Pinpoint the cell where the given text exists, returning its [X, Y] midpoint coordinate. 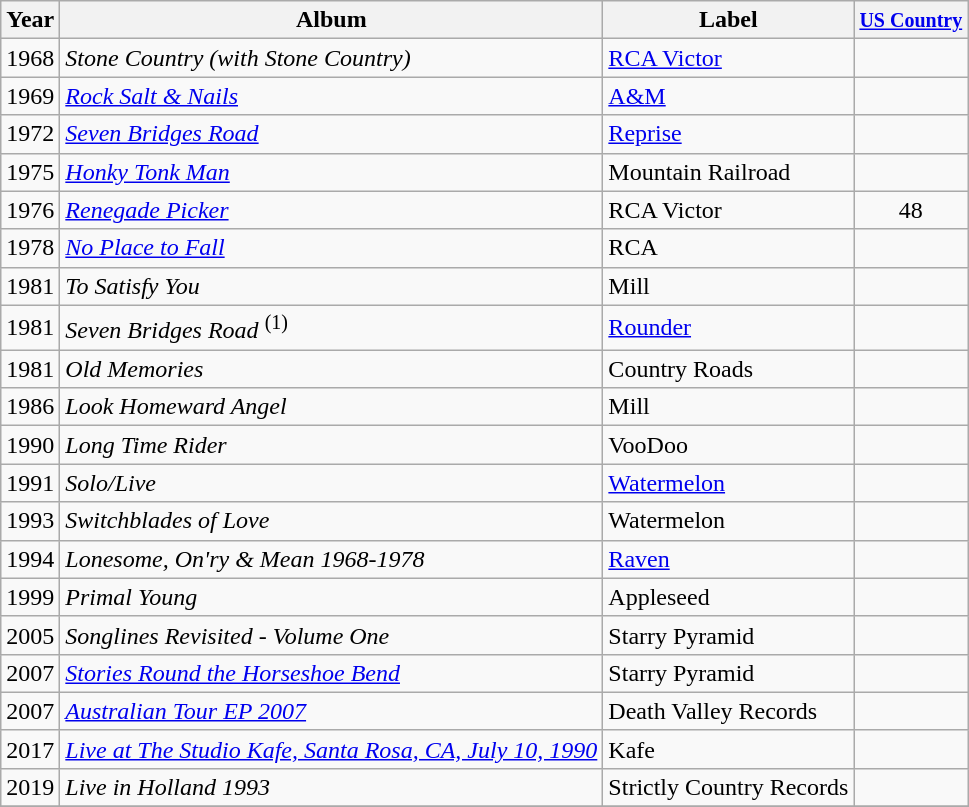
1969 [30, 96]
Switchblades of Love [332, 521]
Stories Round the Horseshoe Bend [332, 673]
48 [911, 210]
2019 [30, 787]
Seven Bridges Road (1) [332, 328]
Renegade Picker [332, 210]
Death Valley Records [728, 711]
Primal Young [332, 597]
Appleseed [728, 597]
To Satisfy You [332, 286]
Rounder [728, 328]
Album [332, 20]
Reprise [728, 134]
Honky Tonk Man [332, 172]
1991 [30, 483]
Old Memories [332, 369]
1968 [30, 58]
Seven Bridges Road [332, 134]
Mountain Railroad [728, 172]
1978 [30, 248]
Live at The Studio Kafe, Santa Rosa, CA, July 10, 1990 [332, 749]
VooDoo [728, 445]
Live in Holland 1993 [332, 787]
1993 [30, 521]
Look Homeward Angel [332, 407]
1999 [30, 597]
Raven [728, 559]
1972 [30, 134]
1976 [30, 210]
Australian Tour EP 2007 [332, 711]
Songlines Revisited - Volume One [332, 635]
2005 [30, 635]
Kafe [728, 749]
A&M [728, 96]
Strictly Country Records [728, 787]
1994 [30, 559]
US Country [911, 20]
Year [30, 20]
1986 [30, 407]
1975 [30, 172]
Lonesome, On'ry & Mean 1968-1978 [332, 559]
Label [728, 20]
Rock Salt & Nails [332, 96]
Long Time Rider [332, 445]
Stone Country (with Stone Country) [332, 58]
2017 [30, 749]
Country Roads [728, 369]
No Place to Fall [332, 248]
1990 [30, 445]
RCA [728, 248]
Solo/Live [332, 483]
